Identify which cell holds the provided text, then report its (x, y) central coordinate. 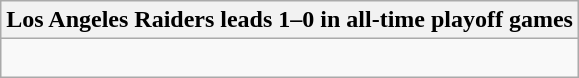
Los Angeles Raiders leads 1–0 in all-time playoff games (290, 20)
